Capture the cell that displays the provided text and extract its [X, Y] central coordinate. 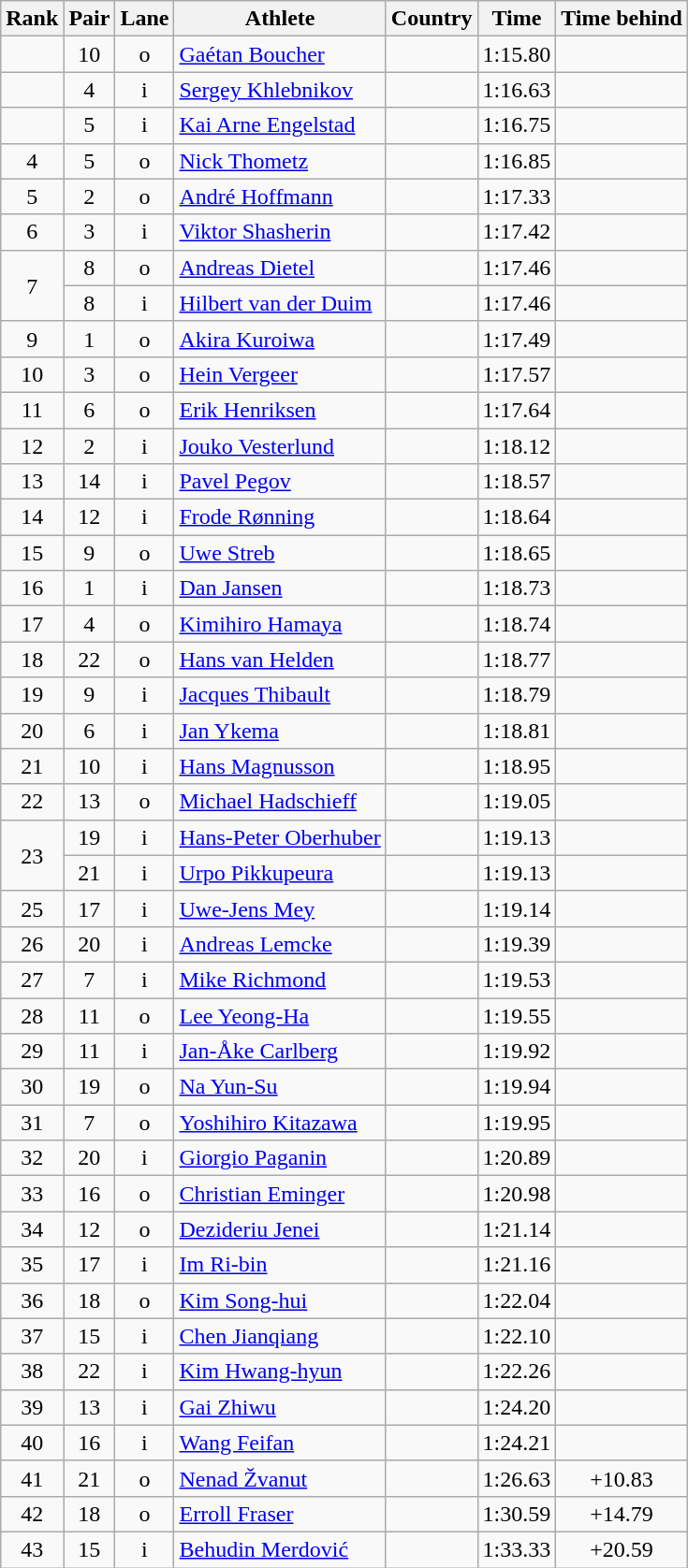
Hans Magnusson [280, 766]
1:22.04 [517, 1300]
38 [32, 1372]
1:18.73 [517, 588]
1:15.80 [517, 54]
1:19.55 [517, 1015]
Erroll Fraser [280, 1514]
Country [432, 19]
Andreas Dietel [280, 268]
Jacques Thibault [280, 695]
Nick Thometz [280, 161]
1:17.33 [517, 196]
+20.59 [622, 1549]
1:16.85 [517, 161]
1:18.12 [517, 446]
Jouko Vesterlund [280, 446]
Kim Song-hui [280, 1300]
Sergey Khlebnikov [280, 90]
26 [32, 944]
Im Ri-bin [280, 1265]
Athlete [280, 19]
1:17.42 [517, 232]
Mike Richmond [280, 980]
Uwe Streb [280, 553]
29 [32, 1052]
Frode Rønning [280, 517]
Dezideriu Jenei [280, 1229]
1:19.14 [517, 908]
Viktor Shasherin [280, 232]
1:19.39 [517, 944]
27 [32, 980]
1:24.21 [517, 1443]
Hans-Peter Oberhuber [280, 837]
1:20.89 [517, 1158]
1:19.53 [517, 980]
Jan Ykema [280, 731]
Yoshihiro Kitazawa [280, 1123]
Hans van Helden [280, 660]
37 [32, 1336]
Andreas Lemcke [280, 944]
1:33.33 [517, 1549]
1:18.64 [517, 517]
Pavel Pegov [280, 482]
Uwe-Jens Mey [280, 908]
+10.83 [622, 1478]
1:17.49 [517, 339]
1:18.65 [517, 553]
Kimihiro Hamaya [280, 624]
+14.79 [622, 1514]
Jan-Åke Carlberg [280, 1052]
Lee Yeong-Ha [280, 1015]
Behudin Merdović [280, 1549]
34 [32, 1229]
Time behind [622, 19]
1:20.98 [517, 1194]
Urpo Pikkupeura [280, 873]
Erik Henriksen [280, 410]
28 [32, 1015]
23 [32, 855]
40 [32, 1443]
1:17.57 [517, 374]
1:26.63 [517, 1478]
Pair [90, 19]
1:18.74 [517, 624]
Time [517, 19]
41 [32, 1478]
39 [32, 1407]
36 [32, 1300]
35 [32, 1265]
33 [32, 1194]
1:18.95 [517, 766]
1:21.14 [517, 1229]
Rank [32, 19]
André Hoffmann [280, 196]
30 [32, 1087]
1:16.75 [517, 125]
1:16.63 [517, 90]
32 [32, 1158]
Wang Feifan [280, 1443]
1:22.10 [517, 1336]
42 [32, 1514]
Kim Hwang-hyun [280, 1372]
1:30.59 [517, 1514]
1:19.95 [517, 1123]
25 [32, 908]
Hilbert van der Duim [280, 303]
Chen Jianqiang [280, 1336]
1:24.20 [517, 1407]
Hein Vergeer [280, 374]
31 [32, 1123]
Giorgio Paganin [280, 1158]
1:18.79 [517, 695]
43 [32, 1549]
1:21.16 [517, 1265]
Akira Kuroiwa [280, 339]
Na Yun-Su [280, 1087]
Dan Jansen [280, 588]
1:18.57 [517, 482]
Christian Eminger [280, 1194]
1:18.77 [517, 660]
1:22.26 [517, 1372]
Lane [144, 19]
1:19.92 [517, 1052]
Gai Zhiwu [280, 1407]
1:19.05 [517, 802]
1:18.81 [517, 731]
Nenad Žvanut [280, 1478]
Gaétan Boucher [280, 54]
1:17.64 [517, 410]
Michael Hadschieff [280, 802]
Kai Arne Engelstad [280, 125]
1:19.94 [517, 1087]
